Locate the cell with the specified text and output its [X, Y] center coordinate. 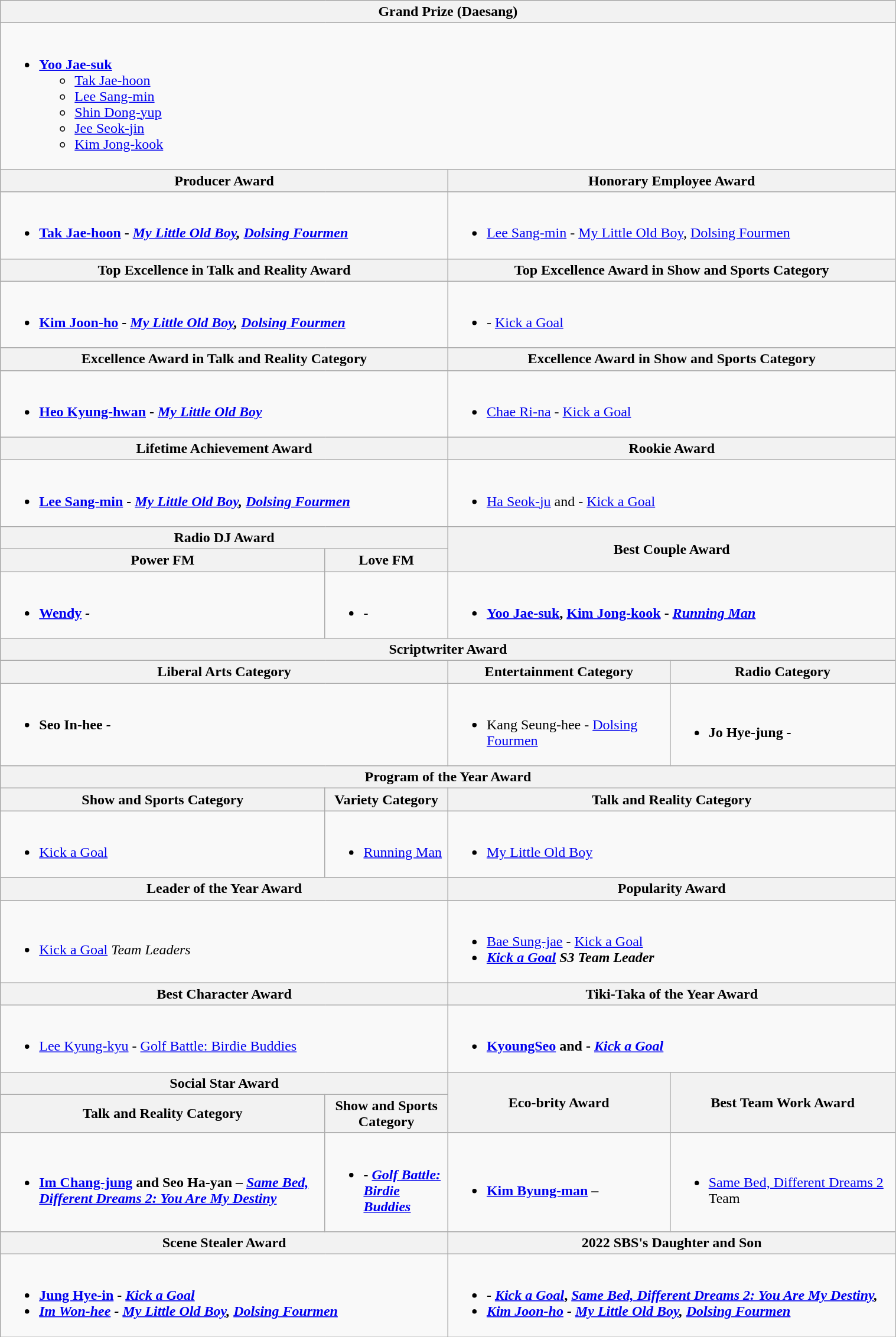
Bae Sung-jae - Kick a GoalKick a Goal S3 Team Leader [672, 941]
Love FM [386, 560]
Leader of the Year Award [224, 889]
Tiki-Taka of the Year Award [672, 994]
Grand Prize (Daesang) [448, 12]
- Kick a Goal [672, 314]
Tak Jae-hoon - My Little Old Boy, Dolsing Fourmen [224, 226]
Best Character Award [224, 994]
Honorary Employee Award [672, 181]
Social Star Award [224, 1083]
KyoungSeo and - Kick a Goal [672, 1038]
Producer Award [224, 181]
Seo In-hee - [224, 725]
- Kick a Goal, Same Bed, Different Dreams 2: You Are My Destiny, Kim Joon-ho - My Little Old Boy, Dolsing Fourmen [672, 1295]
Best Couple Award [672, 549]
2022 SBS's Daughter and Son [672, 1243]
Kang Seung-hee - Dolsing Fourmen [559, 725]
My Little Old Boy [672, 844]
Yoo Jae-sukTak Jae-hoonLee Sang-minShin Dong-yupJee Seok-jinKim Jong-kook [448, 96]
Excellence Award in Talk and Reality Category [224, 359]
Kick a Goal Team Leaders [224, 941]
Ha Seok-ju and - Kick a Goal [672, 493]
Radio Category [783, 672]
Eco-brity Award [559, 1102]
Liberal Arts Category [224, 672]
- Golf Battle: Birdie Buddies [386, 1182]
Scriptwriter Award [448, 650]
Top Excellence in Talk and Reality Award [224, 270]
- [386, 605]
Kim Joon-ho - My Little Old Boy, Dolsing Fourmen [224, 314]
Top Excellence Award in Show and Sports Category [672, 270]
Running Man [386, 844]
Lee Kyung-kyu - Golf Battle: Birdie Buddies [224, 1038]
Rookie Award [672, 448]
Wendy - [163, 605]
Excellence Award in Show and Sports Category [672, 359]
Best Team Work Award [783, 1102]
Variety Category [386, 800]
Radio DJ Award [224, 537]
Program of the Year Award [448, 777]
Jo Hye-jung - [783, 725]
Im Chang-jung and Seo Ha-yan – Same Bed, Different Dreams 2: You Are My Destiny [163, 1182]
Kim Byung-man – [559, 1182]
Kick a Goal [163, 844]
Power FM [163, 560]
Heo Kyung-hwan - My Little Old Boy [224, 404]
Jung Hye-in - Kick a GoalIm Won-hee - My Little Old Boy, Dolsing Fourmen [224, 1295]
Chae Ri-na - Kick a Goal [672, 404]
Popularity Award [672, 889]
Same Bed, Different Dreams 2 Team [783, 1182]
Scene Stealer Award [224, 1243]
Yoo Jae-suk, Kim Jong-kook - Running Man [672, 605]
Entertainment Category [559, 672]
Lifetime Achievement Award [224, 448]
